Determine the (X, Y) coordinate at the center of the cell enclosing the given text.  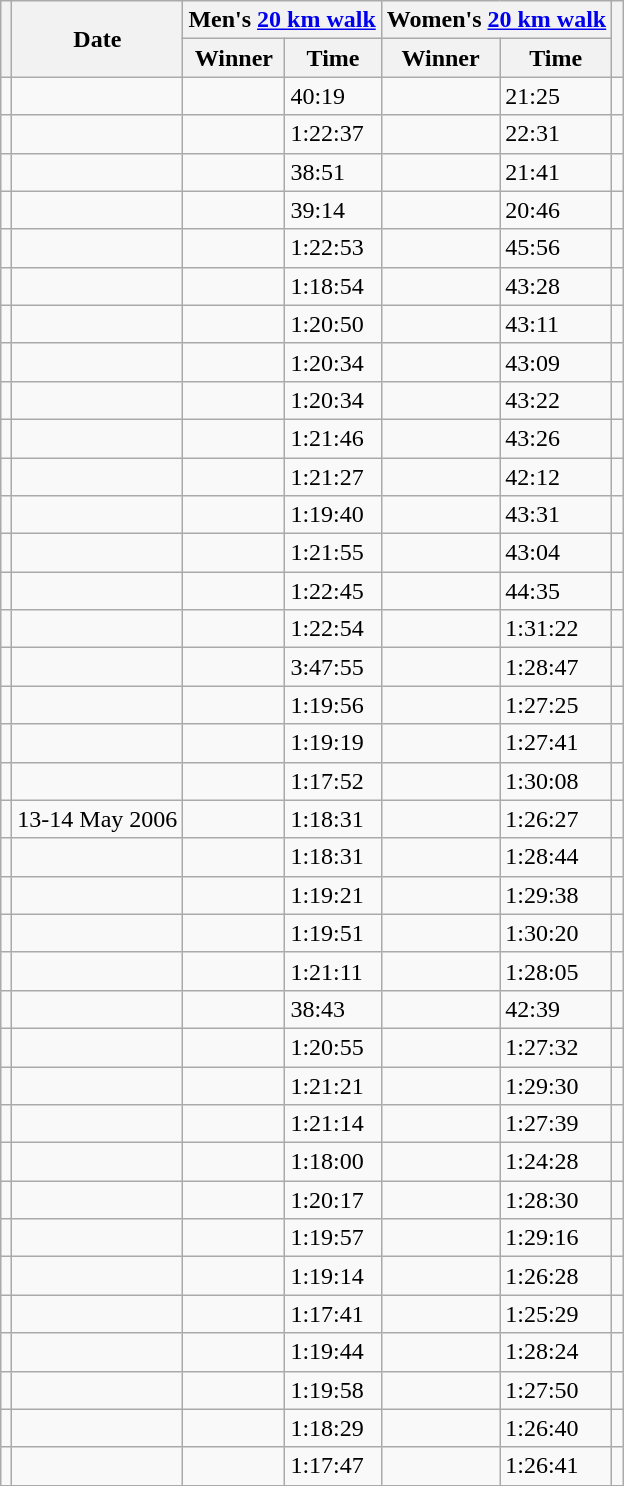
1:22:53 (333, 248)
1:19:51 (333, 933)
13-14 May 2006 (98, 819)
1:27:25 (556, 705)
21:25 (556, 96)
1:29:16 (556, 1238)
1:27:41 (556, 743)
43:28 (556, 286)
1:26:40 (556, 1428)
1:31:22 (556, 629)
1:21:21 (333, 1085)
43:22 (556, 400)
1:21:55 (333, 553)
1:27:39 (556, 1124)
40:19 (333, 96)
44:35 (556, 591)
Men's 20 km walk (282, 20)
1:17:52 (333, 781)
1:28:24 (556, 1352)
1:20:17 (333, 1200)
1:28:44 (556, 857)
1:19:58 (333, 1390)
1:28:30 (556, 1200)
22:31 (556, 134)
43:31 (556, 515)
1:21:27 (333, 477)
20:46 (556, 210)
1:18:29 (333, 1428)
1:26:28 (556, 1276)
1:18:00 (333, 1162)
1:19:21 (333, 895)
42:12 (556, 477)
1:19:57 (333, 1238)
39:14 (333, 210)
1:24:28 (556, 1162)
1:21:14 (333, 1124)
1:19:19 (333, 743)
1:20:50 (333, 324)
1:26:41 (556, 1466)
21:41 (556, 172)
1:20:55 (333, 1047)
1:26:27 (556, 819)
43:11 (556, 324)
1:22:45 (333, 591)
43:04 (556, 553)
3:47:55 (333, 667)
42:39 (556, 1009)
1:19:56 (333, 705)
1:21:46 (333, 438)
1:19:44 (333, 1352)
1:27:50 (556, 1390)
1:30:08 (556, 781)
38:51 (333, 172)
1:21:11 (333, 971)
1:27:32 (556, 1047)
1:22:54 (333, 629)
1:30:20 (556, 933)
45:56 (556, 248)
1:28:05 (556, 971)
43:26 (556, 438)
1:18:54 (333, 286)
1:28:47 (556, 667)
43:09 (556, 362)
38:43 (333, 1009)
Date (98, 39)
1:19:40 (333, 515)
1:29:38 (556, 895)
1:29:30 (556, 1085)
1:17:41 (333, 1314)
1:19:14 (333, 1276)
1:17:47 (333, 1466)
1:25:29 (556, 1314)
1:22:37 (333, 134)
Women's 20 km walk (496, 20)
